Search for the cell housing the specified text and yield its (X, Y) center coordinate. 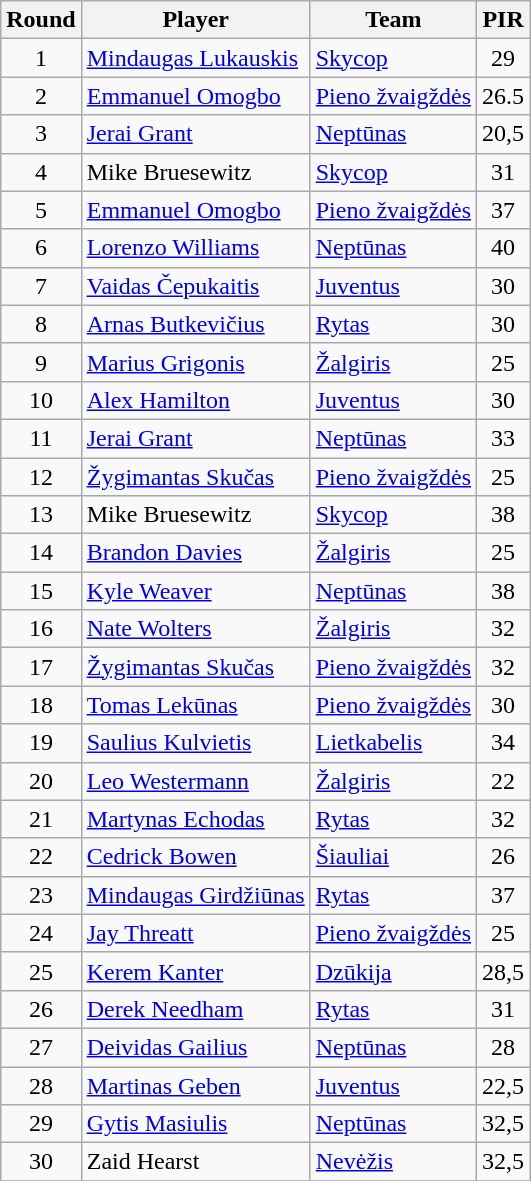
Leo Westermann (196, 781)
Saulius Kulvietis (196, 743)
Martynas Echodas (196, 819)
17 (41, 667)
13 (41, 515)
20 (41, 781)
19 (41, 743)
PIR (504, 20)
2 (41, 96)
Team (393, 20)
Derek Needham (196, 1009)
7 (41, 286)
Dzūkija (393, 971)
14 (41, 553)
40 (504, 248)
22,5 (504, 1085)
20,5 (504, 134)
Nate Wolters (196, 629)
Kerem Kanter (196, 971)
Player (196, 20)
3 (41, 134)
21 (41, 819)
12 (41, 477)
1 (41, 58)
Nevėžis (393, 1162)
6 (41, 248)
Mindaugas Girdžiūnas (196, 895)
18 (41, 705)
16 (41, 629)
11 (41, 438)
Deividas Gailius (196, 1047)
Mindaugas Lukauskis (196, 58)
34 (504, 743)
27 (41, 1047)
Gytis Masiulis (196, 1124)
Lorenzo Williams (196, 248)
9 (41, 362)
10 (41, 400)
Brandon Davies (196, 553)
23 (41, 895)
Cedrick Bowen (196, 857)
Arnas Butkevičius (196, 324)
Lietkabelis (393, 743)
Kyle Weaver (196, 591)
Jay Threatt (196, 933)
26.5 (504, 96)
5 (41, 210)
33 (504, 438)
Tomas Lekūnas (196, 705)
Round (41, 20)
Zaid Hearst (196, 1162)
28,5 (504, 971)
8 (41, 324)
4 (41, 172)
Vaidas Čepukaitis (196, 286)
Martinas Geben (196, 1085)
24 (41, 933)
Marius Grigonis (196, 362)
15 (41, 591)
Alex Hamilton (196, 400)
Šiauliai (393, 857)
